Find where the given text appears and provide that cell's center as (X, Y) coordinate. 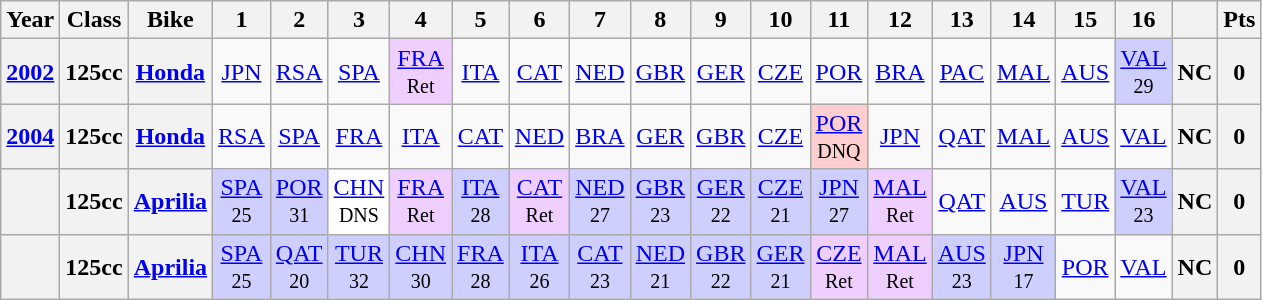
CZERet (839, 266)
PORDNQ (839, 136)
NED27 (600, 202)
11 (839, 20)
10 (780, 20)
VAL23 (1144, 202)
2002 (30, 72)
TUR32 (359, 266)
9 (721, 20)
JPN27 (839, 202)
12 (900, 20)
GER21 (780, 266)
8 (660, 20)
GBR23 (660, 202)
ITA26 (539, 266)
PAC (962, 72)
13 (962, 20)
FRA28 (481, 266)
16 (1144, 20)
3 (359, 20)
Bike (170, 20)
Class (94, 20)
2 (299, 20)
2004 (30, 136)
CZE21 (780, 202)
GBR22 (721, 266)
1 (242, 20)
FRA (359, 136)
4 (421, 20)
AUS23 (962, 266)
Pts (1240, 20)
CATRet (539, 202)
CHNDNS (359, 202)
NED21 (660, 266)
14 (1023, 20)
6 (539, 20)
7 (600, 20)
QAT20 (299, 266)
TUR (1086, 202)
GER22 (721, 202)
5 (481, 20)
15 (1086, 20)
CAT23 (600, 266)
VAL29 (1144, 72)
ITA28 (481, 202)
CHN30 (421, 266)
Year (30, 20)
JPN17 (1023, 266)
POR31 (299, 202)
